Determine the [X, Y] coordinate at the center of the cell enclosing the given text.  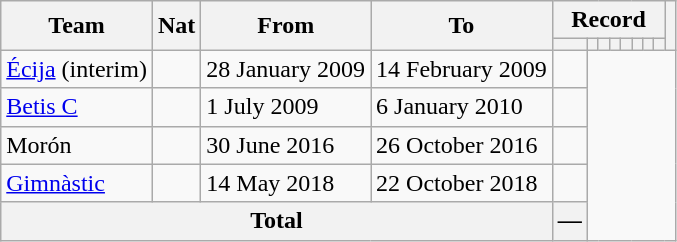
26 October 2016 [462, 145]
Morón [77, 145]
1 July 2009 [286, 107]
Betis C [77, 107]
From [286, 26]
28 January 2009 [286, 69]
14 February 2009 [462, 69]
To [462, 26]
22 October 2018 [462, 183]
6 January 2010 [462, 107]
— [570, 221]
Total [277, 221]
Gimnàstic [77, 183]
Écija (interim) [77, 69]
14 May 2018 [286, 183]
Record [608, 20]
Team [77, 26]
30 June 2016 [286, 145]
Nat [176, 26]
